Provide the (X, Y) coordinate of the cell's center where the given text is located.  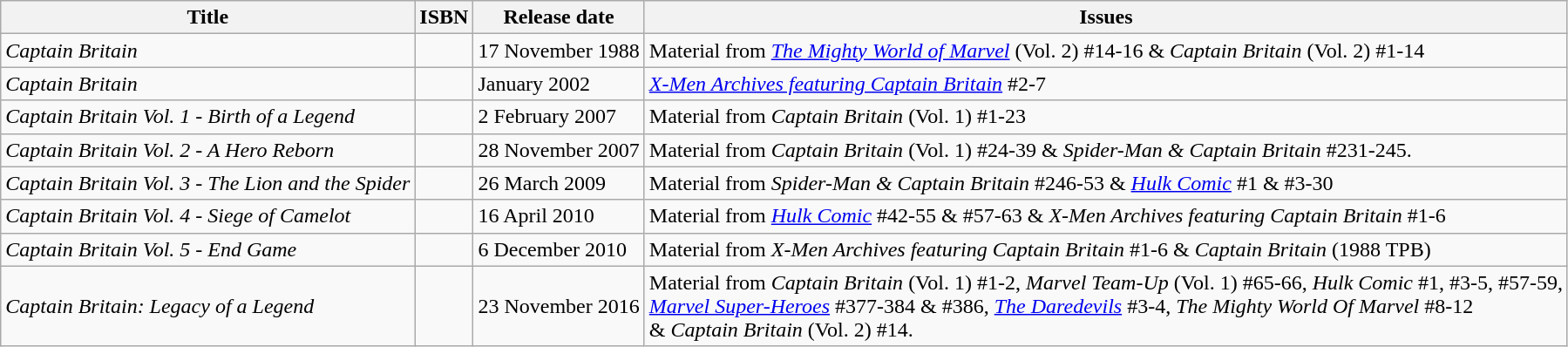
Issues (1105, 17)
Captain Britain Vol. 2 - A Hero Reborn (207, 150)
Captain Britain Vol. 5 - End Game (207, 249)
Material from Hulk Comic #42-55 & #57-63 & X-Men Archives featuring Captain Britain #1-6 (1105, 216)
ISBN (445, 17)
January 2002 (559, 84)
Captain Britain: Legacy of a Legend (207, 306)
Material from X-Men Archives featuring Captain Britain #1-6 & Captain Britain (1988 TPB) (1105, 249)
2 February 2007 (559, 117)
28 November 2007 (559, 150)
X-Men Archives featuring Captain Britain #2-7 (1105, 84)
23 November 2016 (559, 306)
Title (207, 17)
26 March 2009 (559, 183)
Material from Captain Britain (Vol. 1) #24-39 & Spider-Man & Captain Britain #231-245. (1105, 150)
17 November 1988 (559, 51)
6 December 2010 (559, 249)
Release date (559, 17)
Captain Britain Vol. 1 - Birth of a Legend (207, 117)
Captain Britain Vol. 3 - The Lion and the Spider (207, 183)
Material from Captain Britain (Vol. 1) #1-23 (1105, 117)
Material from The Mighty World of Marvel (Vol. 2) #14-16 & Captain Britain (Vol. 2) #1-14 (1105, 51)
16 April 2010 (559, 216)
Material from Spider-Man & Captain Britain #246-53 & Hulk Comic #1 & #3-30 (1105, 183)
Captain Britain Vol. 4 - Siege of Camelot (207, 216)
